For the text-containing cell, return its midpoint in (X, Y) coordinate format. 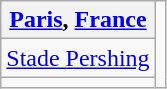
Stade Pershing (78, 58)
Paris, France (78, 20)
